Identify which cell holds the provided text, then report its (x, y) central coordinate. 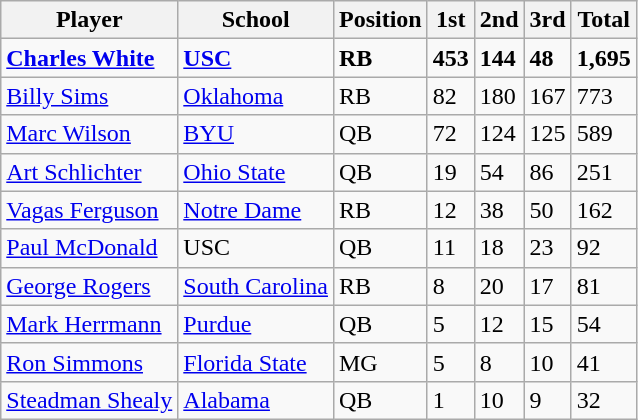
1 (450, 400)
41 (604, 362)
Notre Dame (256, 210)
9 (548, 400)
MG (380, 362)
86 (548, 172)
Paul McDonald (90, 248)
Vagas Ferguson (90, 210)
72 (450, 134)
124 (499, 134)
George Rogers (90, 286)
180 (499, 96)
Art Schlichter (90, 172)
50 (548, 210)
Florida State (256, 362)
1st (450, 20)
Purdue (256, 324)
Player (90, 20)
82 (450, 96)
BYU (256, 134)
19 (450, 172)
38 (499, 210)
18 (499, 248)
South Carolina (256, 286)
20 (499, 286)
32 (604, 400)
1,695 (604, 58)
2nd (499, 20)
11 (450, 248)
Steadman Shealy (90, 400)
Ron Simmons (90, 362)
48 (548, 58)
167 (548, 96)
School (256, 20)
Ohio State (256, 172)
Charles White (90, 58)
81 (604, 286)
589 (604, 134)
Mark Herrmann (90, 324)
453 (450, 58)
Marc Wilson (90, 134)
3rd (548, 20)
Oklahoma (256, 96)
Billy Sims (90, 96)
23 (548, 248)
251 (604, 172)
144 (499, 58)
125 (548, 134)
Alabama (256, 400)
Position (380, 20)
Total (604, 20)
92 (604, 248)
773 (604, 96)
15 (548, 324)
17 (548, 286)
162 (604, 210)
